Return the [x, y] coordinate for the center point of the cell that contains the specified text.  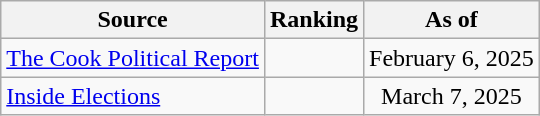
Inside Elections [133, 96]
As of [452, 20]
Ranking [314, 20]
Source [133, 20]
February 6, 2025 [452, 58]
The Cook Political Report [133, 58]
March 7, 2025 [452, 96]
